Detect which cell encompasses the target text, then output its (X, Y) center coordinate. 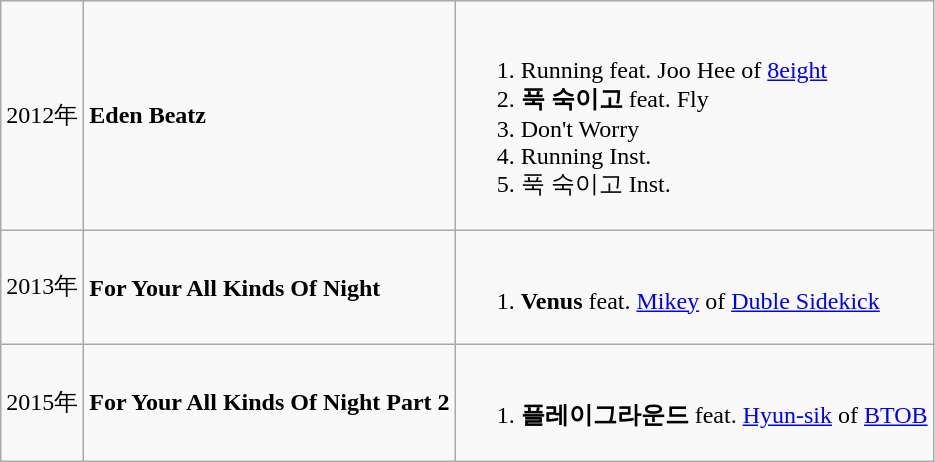
For Your All Kinds Of Night Part 2 (270, 403)
플레이그라운드 feat. Hyun-sik of BTOB (694, 403)
Venus feat. Mikey of Duble Sidekick (694, 288)
2013年 (42, 288)
2015年 (42, 403)
For Your All Kinds Of Night (270, 288)
Eden Beatz (270, 116)
Running feat. Joo Hee of 8eight푹 숙이고 feat. FlyDon't WorryRunning Inst.푹 숙이고 Inst. (694, 116)
2012年 (42, 116)
